Identify which cell holds the provided text, then report its [X, Y] central coordinate. 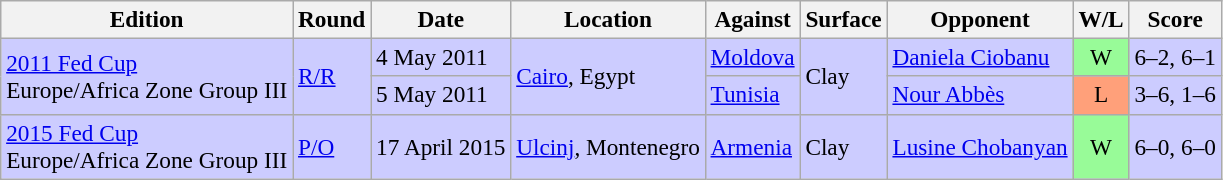
Cairo, Egypt [608, 76]
2011 Fed Cup Europe/Africa Zone Group III [147, 76]
3–6, 1–6 [1175, 95]
Opponent [980, 19]
Lusine Chobanyan [980, 146]
Against [752, 19]
Tunisia [752, 95]
6–0, 6–0 [1175, 146]
L [1101, 95]
Moldova [752, 57]
2015 Fed Cup Europe/Africa Zone Group III [147, 146]
Daniela Ciobanu [980, 57]
5 May 2011 [441, 95]
Score [1175, 19]
P/O [332, 146]
Nour Abbès [980, 95]
R/R [332, 76]
Round [332, 19]
17 April 2015 [441, 146]
Location [608, 19]
6–2, 6–1 [1175, 57]
4 May 2011 [441, 57]
Ulcinj, Montenegro [608, 146]
Date [441, 19]
Armenia [752, 146]
W/L [1101, 19]
Surface [844, 19]
Edition [147, 19]
